Locate the cell with the specified text and output its (x, y) center coordinate. 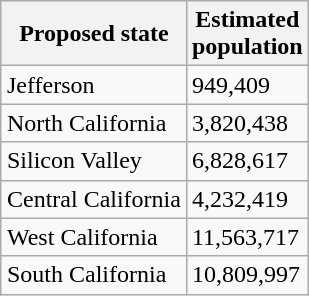
Jefferson (94, 85)
Central California (94, 199)
Silicon Valley (94, 161)
949,409 (247, 85)
Estimated population (247, 34)
Proposed state (94, 34)
6,828,617 (247, 161)
4,232,419 (247, 199)
3,820,438 (247, 123)
West California (94, 237)
10,809,997 (247, 275)
North California (94, 123)
South California (94, 275)
11,563,717 (247, 237)
